Search for the cell housing the specified text and yield its [x, y] center coordinate. 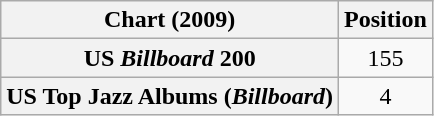
US Top Jazz Albums (Billboard) [170, 96]
155 [386, 58]
4 [386, 96]
Position [386, 20]
US Billboard 200 [170, 58]
Chart (2009) [170, 20]
